Return (X, Y) of the center of cell containing provided text 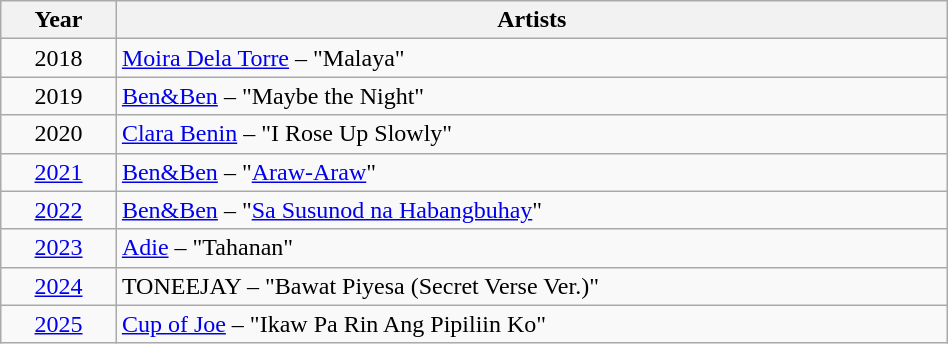
2020 (59, 134)
Ben&Ben – "Sa Susunod na Habangbuhay" (532, 210)
Year (59, 20)
2023 (59, 248)
2022 (59, 210)
2019 (59, 96)
Cup of Joe – "Ikaw Pa Rin Ang Pipiliin Ko" (532, 324)
Artists (532, 20)
TONEEJAY – "Bawat Piyesa (Secret Verse Ver.)" (532, 286)
2021 (59, 172)
2025 (59, 324)
Clara Benin – "I Rose Up Slowly" (532, 134)
Ben&Ben – "Maybe the Night" (532, 96)
2018 (59, 58)
2024 (59, 286)
Moira Dela Torre – "Malaya" (532, 58)
Adie – "Tahanan" (532, 248)
Ben&Ben – "Araw-Araw" (532, 172)
